From the cell containing the given text, extract its center point as [x, y] coordinate. 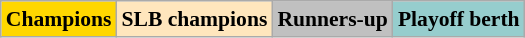
Playoff berth [459, 19]
Champions [59, 19]
SLB champions [194, 19]
Runners-up [332, 19]
